Return the [x, y] coordinate for the center point of the cell that contains the specified text.  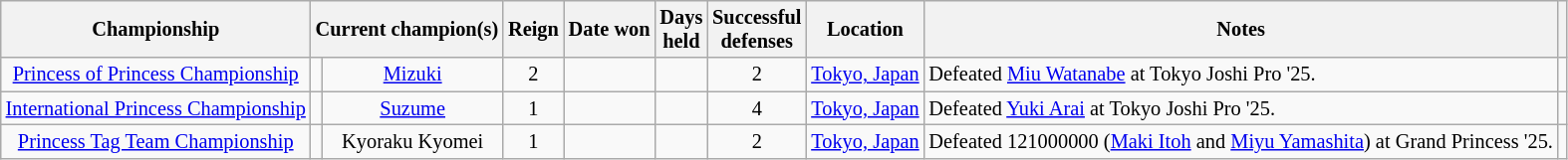
Current champion(s) [406, 29]
4 [757, 108]
International Princess Championship [155, 108]
Championship [155, 29]
Reign [534, 29]
Suzume [412, 108]
Daysheld [681, 29]
Kyoraku Kyomei [412, 141]
Princess Tag Team Championship [155, 141]
Location [865, 29]
Date won [610, 29]
Notes [1240, 29]
Mizuki [412, 75]
Princess of Princess Championship [155, 75]
Defeated 121000000 (Maki Itoh and Miyu Yamashita) at Grand Princess '25. [1240, 141]
Defeated Yuki Arai at Tokyo Joshi Pro '25. [1240, 108]
Successfuldefenses [757, 29]
Defeated Miu Watanabe at Tokyo Joshi Pro '25. [1240, 75]
